Identify which cell holds the provided text, then report its [X, Y] central coordinate. 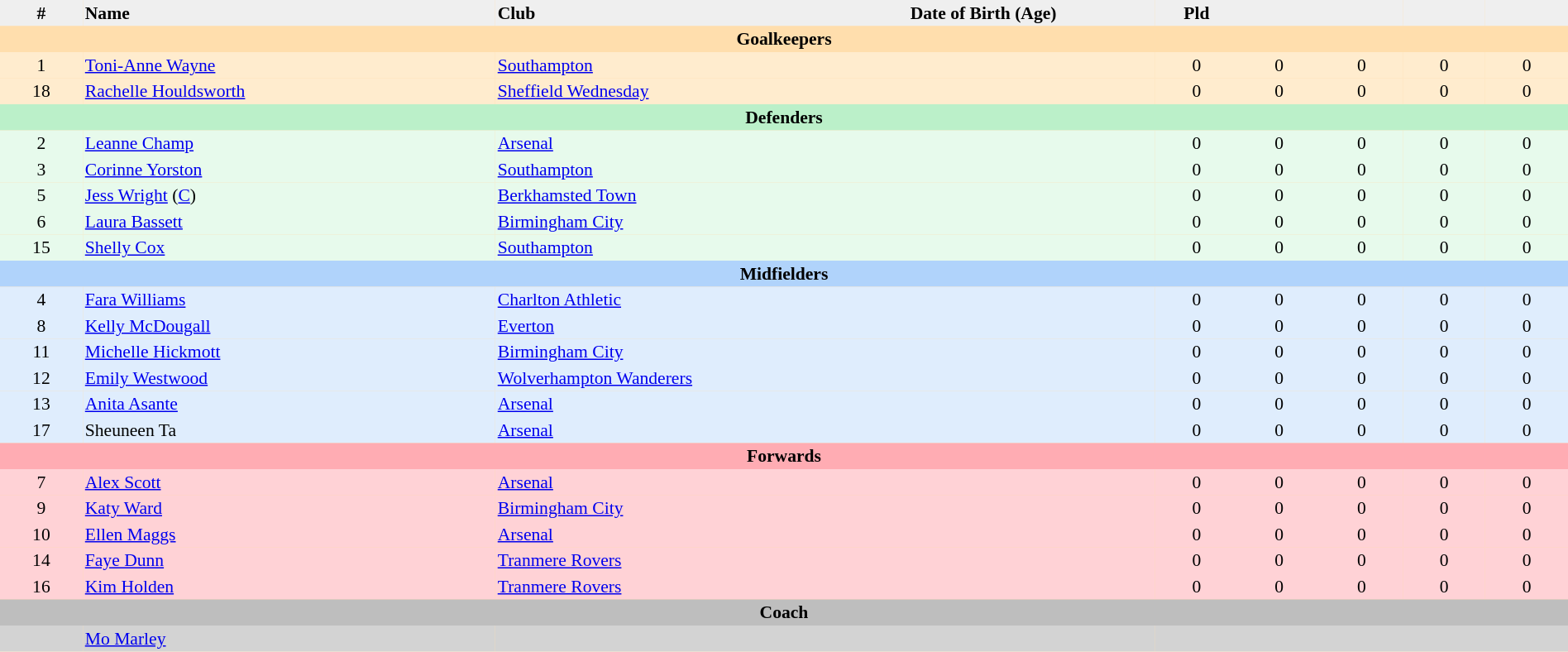
9 [41, 508]
Katy Ward [289, 508]
Emily Westwood [289, 378]
Shelly Cox [289, 248]
Fara Williams [289, 300]
Defenders [784, 117]
Kim Holden [289, 587]
18 [41, 91]
Kelly McDougall [289, 326]
Rachelle Houldsworth [289, 91]
11 [41, 352]
Midfielders [784, 274]
Name [289, 13]
1 [41, 65]
Laura Bassett [289, 222]
Wolverhampton Wanderers [701, 378]
Goalkeepers [784, 40]
Ellen Maggs [289, 535]
Anita Asante [289, 404]
10 [41, 535]
7 [41, 482]
Sheuneen Ta [289, 430]
Date of Birth (Age) [1032, 13]
16 [41, 587]
Faye Dunn [289, 561]
8 [41, 326]
2 [41, 144]
13 [41, 404]
Alex Scott [289, 482]
14 [41, 561]
Jess Wright (C) [289, 195]
3 [41, 170]
# [41, 13]
12 [41, 378]
Coach [784, 612]
Charlton Athletic [701, 300]
Everton [701, 326]
5 [41, 195]
Pld [1197, 13]
15 [41, 248]
Toni-Anne Wayne [289, 65]
17 [41, 430]
6 [41, 222]
Sheffield Wednesday [701, 91]
Corinne Yorston [289, 170]
Berkhamsted Town [701, 195]
Forwards [784, 457]
Mo Marley [289, 639]
Leanne Champ [289, 144]
Michelle Hickmott [289, 352]
4 [41, 300]
Club [701, 13]
